Identify which cell holds the provided text, then report its (x, y) central coordinate. 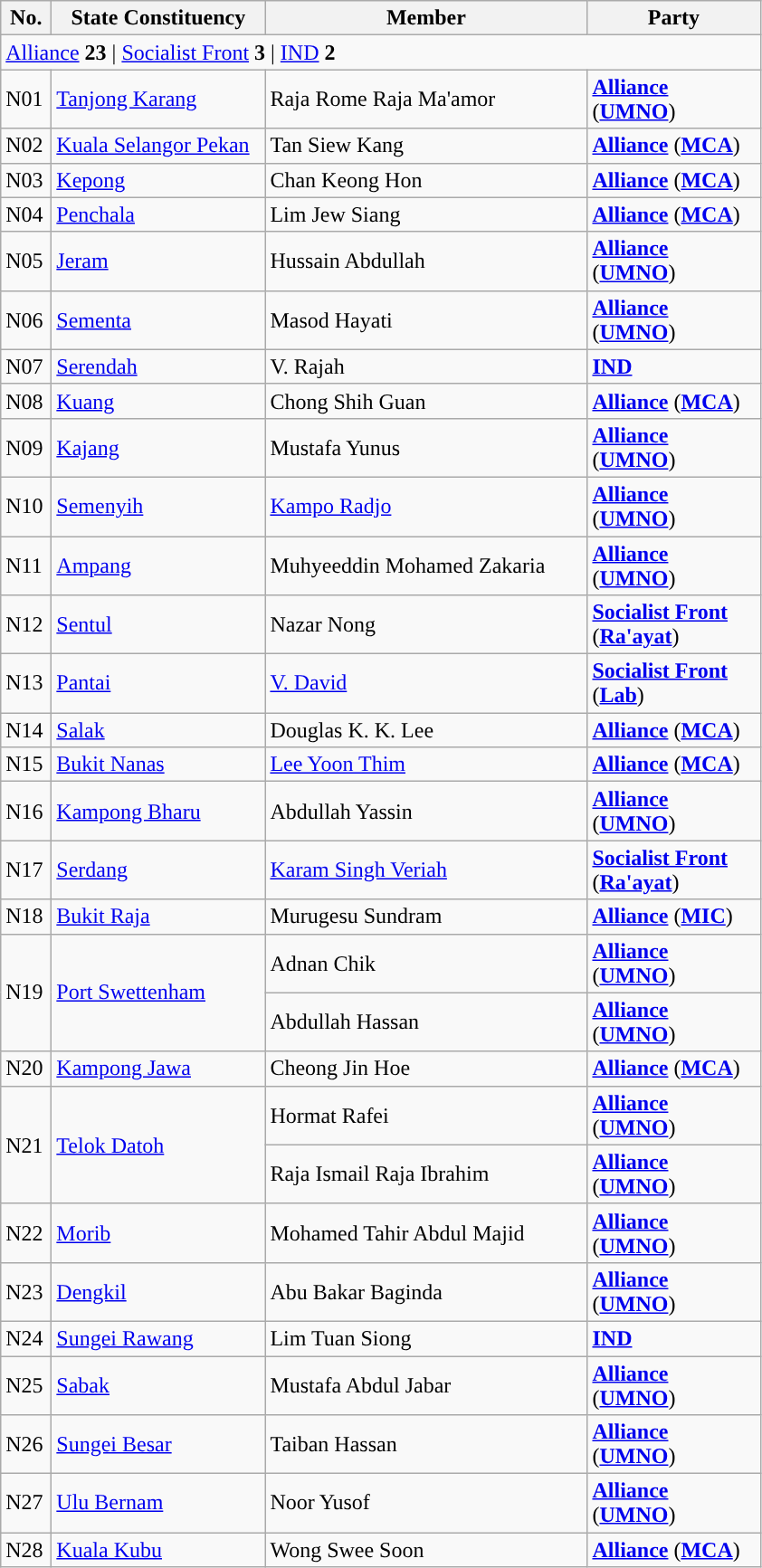
Ampang (158, 565)
Serendah (158, 366)
N13 (26, 684)
N18 (26, 917)
Kuala Selangor Pekan (158, 146)
N10 (26, 507)
Raja Ismail Raja Ibrahim (426, 1174)
Dengkil (158, 1292)
Mustafa Abdul Jabar (426, 1384)
Abu Bakar Baginda (426, 1292)
N27 (26, 1504)
Sentul (158, 624)
Adnan Chik (426, 963)
Telok Datoh (158, 1145)
N26 (26, 1444)
Karam Singh Veriah (426, 870)
N23 (26, 1292)
Serdang (158, 870)
Kampong Bharu (158, 811)
N28 (26, 1550)
Wong Swee Soon (426, 1550)
N01 (26, 100)
N05 (26, 261)
Alliance (MIC) (673, 917)
V. Rajah (426, 366)
N22 (26, 1232)
Douglas K. K. Lee (426, 730)
N24 (26, 1338)
Abdullah Yassin (426, 811)
N08 (26, 401)
N11 (26, 565)
Noor Yusof (426, 1504)
N16 (26, 811)
Member (426, 18)
N09 (26, 447)
Tanjong Karang (158, 100)
Kampong Jawa (158, 1069)
Sementa (158, 320)
Lim Tuan Siong (426, 1338)
Chong Shih Guan (426, 401)
Sabak (158, 1384)
N20 (26, 1069)
Abdullah Hassan (426, 1022)
N19 (26, 993)
Lim Jew Siang (426, 214)
State Constituency (158, 18)
Port Swettenham (158, 993)
Raja Rome Raja Ma'amor (426, 100)
N06 (26, 320)
Kepong (158, 180)
Kampo Radjo (426, 507)
V. David (426, 684)
N12 (26, 624)
N15 (26, 765)
N21 (26, 1145)
N02 (26, 146)
Alliance 23 | Socialist Front 3 | IND 2 (380, 52)
Hussain Abdullah (426, 261)
Bukit Nanas (158, 765)
N03 (26, 180)
Kuang (158, 401)
Kajang (158, 447)
Sungei Besar (158, 1444)
Penchala (158, 214)
N25 (26, 1384)
Socialist Front (Lab) (673, 684)
Morib (158, 1232)
Pantai (158, 684)
Taiban Hassan (426, 1444)
N07 (26, 366)
Semenyih (158, 507)
Salak (158, 730)
Sungei Rawang (158, 1338)
Nazar Nong (426, 624)
N14 (26, 730)
Cheong Jin Hoe (426, 1069)
Mohamed Tahir Abdul Majid (426, 1232)
N17 (26, 870)
Muhyeeddin Mohamed Zakaria (426, 565)
Murugesu Sundram (426, 917)
Masod Hayati (426, 320)
Mustafa Yunus (426, 447)
Chan Keong Hon (426, 180)
N04 (26, 214)
Party (673, 18)
Ulu Bernam (158, 1504)
Hormat Rafei (426, 1115)
No. (26, 18)
Bukit Raja (158, 917)
Jeram (158, 261)
Tan Siew Kang (426, 146)
Lee Yoon Thim (426, 765)
Kuala Kubu (158, 1550)
